Search for the cell housing the specified text and yield its (X, Y) center coordinate. 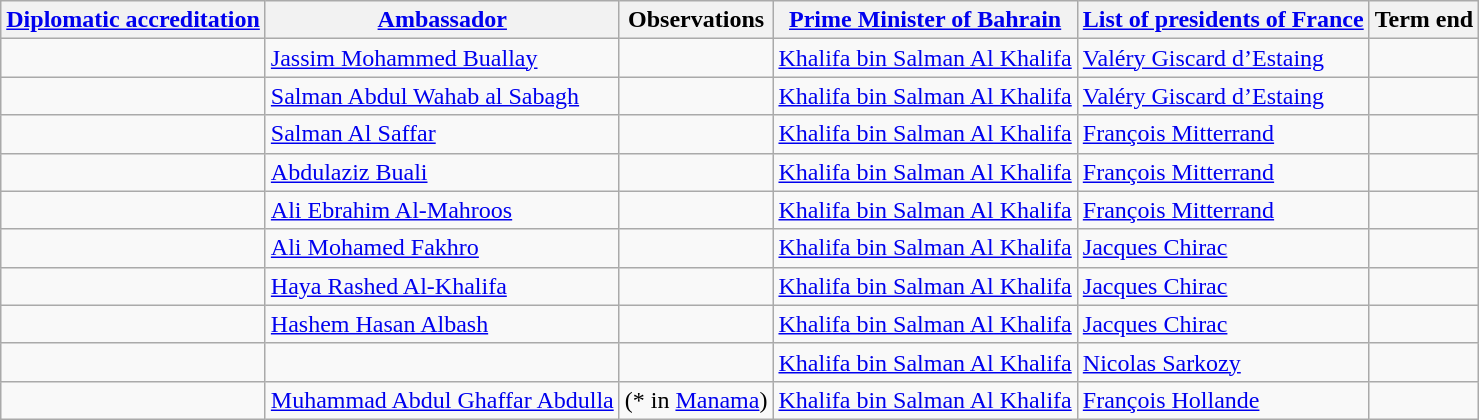
Term end (1424, 20)
Prime Minister of Bahrain (925, 20)
(* in Manama) (696, 400)
Haya Rashed Al-Khalifa (442, 286)
Diplomatic accreditation (134, 20)
Jassim Mohammed Buallay (442, 58)
List of presidents of France (1223, 20)
Observations (696, 20)
François Hollande (1223, 400)
Nicolas Sarkozy (1223, 362)
Muhammad Abdul Ghaffar Abdulla (442, 400)
Salman Abdul Wahab al Sabagh (442, 96)
Salman Al Saffar (442, 134)
Ali Mohamed Fakhro (442, 248)
Ambassador (442, 20)
Ali Ebrahim Al-Mahroos (442, 210)
Hashem Hasan Albash (442, 324)
Abdulaziz Buali (442, 172)
